Output the [X, Y] coordinate of the center of the cell containing the given text.  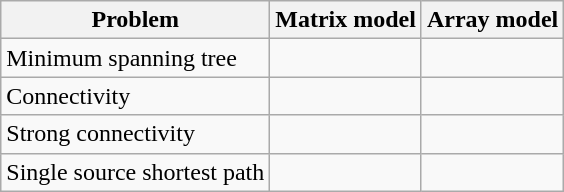
Array model [492, 20]
Single source shortest path [136, 172]
Connectivity [136, 96]
Minimum spanning tree [136, 58]
Strong connectivity [136, 134]
Problem [136, 20]
Matrix model [346, 20]
